Output the (X, Y) coordinate of the center of the cell containing the given text.  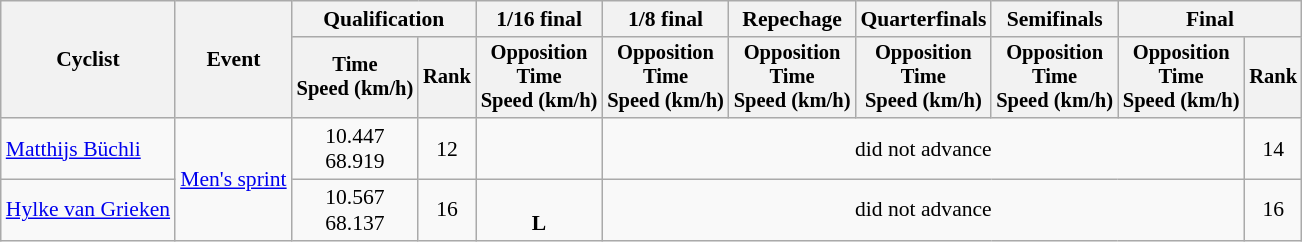
Final (1210, 19)
1/8 final (666, 19)
Matthijs Büchli (88, 148)
Hylke van Grieken (88, 210)
1/16 final (540, 19)
12 (447, 148)
Qualification (384, 19)
Repechage (792, 19)
10.56768.137 (356, 210)
TimeSpeed (km/h) (356, 78)
Cyclist (88, 60)
Quarterfinals (923, 19)
14 (1273, 148)
Semifinals (1054, 19)
Event (234, 60)
10.44768.919 (356, 148)
Men's sprint (234, 179)
L (540, 210)
